From the cell containing the given text, extract its center point as [X, Y] coordinate. 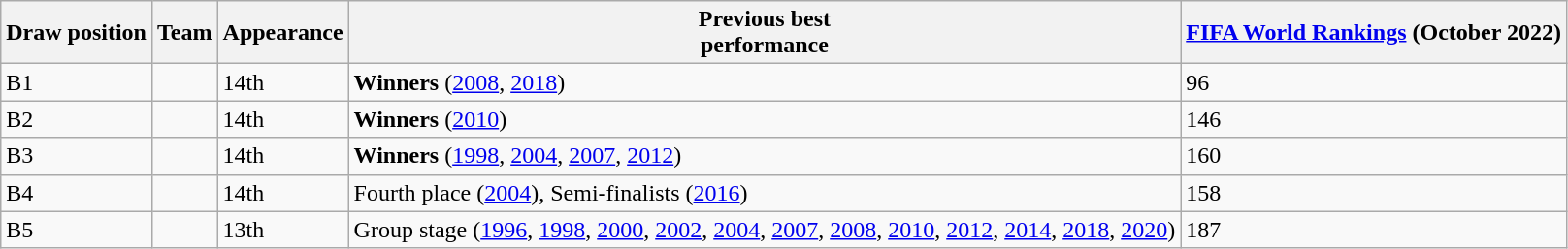
Winners (1998, 2004, 2007, 2012) [765, 156]
158 [1374, 193]
Winners (2010) [765, 119]
B1 [77, 82]
B5 [77, 230]
FIFA World Rankings (October 2022) [1374, 33]
160 [1374, 156]
B4 [77, 193]
Draw position [77, 33]
Fourth place (2004), Semi-finalists (2016) [765, 193]
Previous bestperformance [765, 33]
146 [1374, 119]
Team [184, 33]
B3 [77, 156]
187 [1374, 230]
13th [283, 230]
96 [1374, 82]
B2 [77, 119]
Group stage (1996, 1998, 2000, 2002, 2004, 2007, 2008, 2010, 2012, 2014, 2018, 2020) [765, 230]
Winners (2008, 2018) [765, 82]
Appearance [283, 33]
